Return the [X, Y] coordinate for the center point of the cell that contains the specified text.  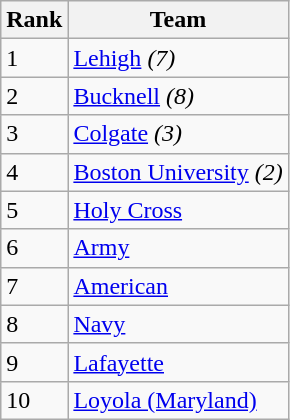
3 [34, 134]
Army [178, 248]
10 [34, 400]
American [178, 286]
Lafayette [178, 362]
7 [34, 286]
4 [34, 172]
5 [34, 210]
8 [34, 324]
Navy [178, 324]
Colgate (3) [178, 134]
2 [34, 96]
1 [34, 58]
6 [34, 248]
Loyola (Maryland) [178, 400]
Bucknell (8) [178, 96]
Boston University (2) [178, 172]
9 [34, 362]
Team [178, 20]
Rank [34, 20]
Lehigh (7) [178, 58]
Holy Cross [178, 210]
